Capture the cell that displays the provided text and extract its (X, Y) central coordinate. 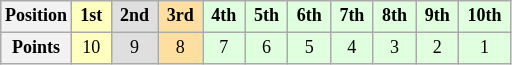
8th (394, 16)
1 (485, 48)
7th (352, 16)
6th (310, 16)
9 (134, 48)
6 (266, 48)
4th (224, 16)
5 (310, 48)
3rd (180, 16)
1st (91, 16)
9th (438, 16)
Position (36, 16)
5th (266, 16)
2nd (134, 16)
2 (438, 48)
10th (485, 16)
8 (180, 48)
3 (394, 48)
Points (36, 48)
4 (352, 48)
7 (224, 48)
10 (91, 48)
